Output the [x, y] coordinate of the center of the cell containing the given text.  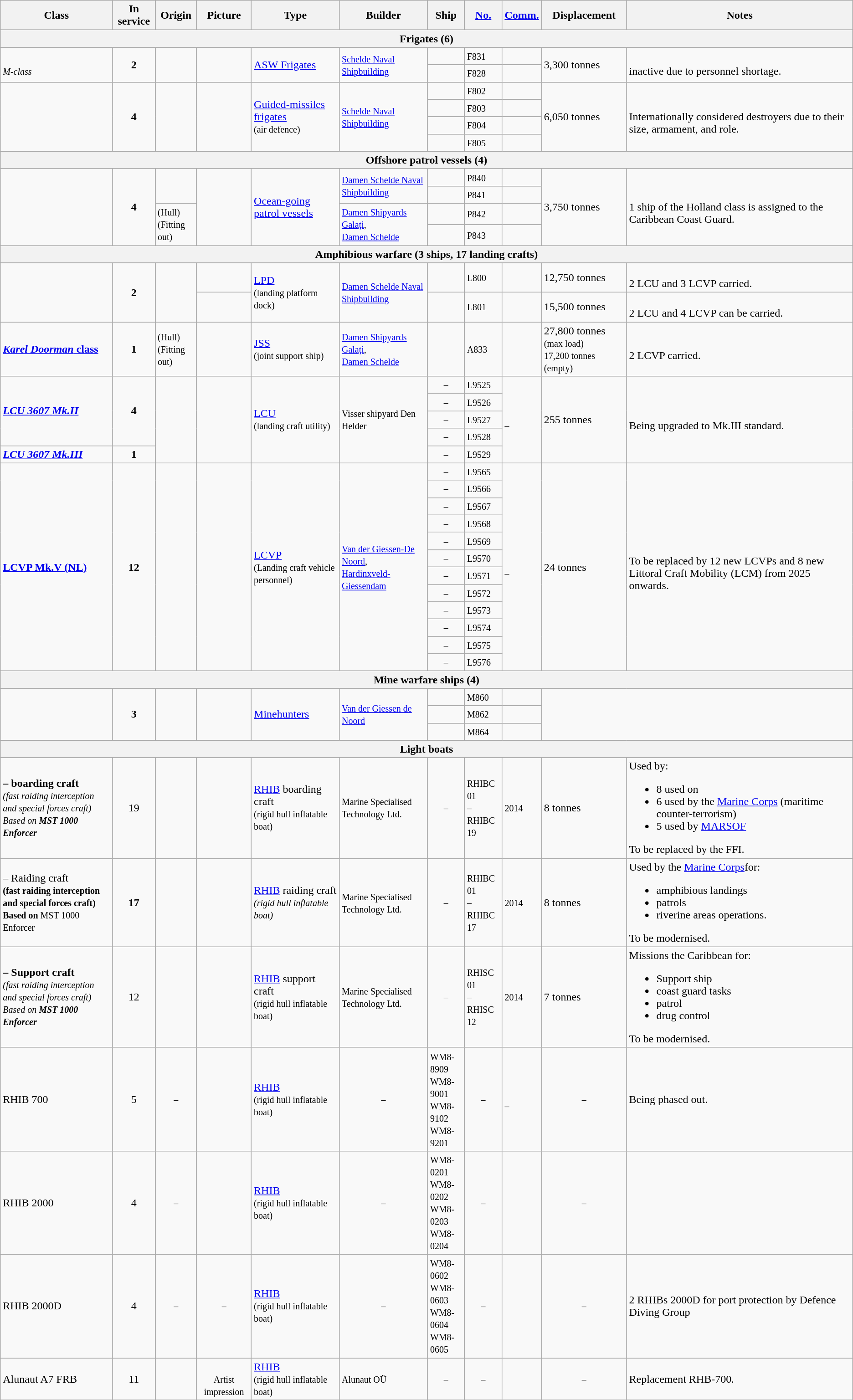
inactive due to personnel shortage. [740, 65]
3,750 tonnes [584, 207]
P840 [483, 177]
P841 [483, 195]
2 LCU and 4 LCVP can be carried. [740, 307]
Mine warfare ships (4) [426, 680]
27,800 tonnes (max load)17,200 tonnes (empty) [584, 349]
Internationally considered destroyers due to their size, armament, and role. [740, 117]
L9566 [483, 489]
ASW Frigates [295, 65]
Being phased out. [740, 1099]
Used by the Marine Corpsfor:amphibious landingspatrolsriverine areas operations.To be modernised. [740, 903]
RHISC 01–RHISC 12 [483, 997]
L9529 [483, 454]
6,050 tonnes [584, 117]
Visser shipyard Den Helder [383, 420]
Van der Giessen-De Noord,Hardinxveld-Giessendam [383, 567]
WM8-0602WM8-0603WM8-0604WM8-0605 [446, 1306]
LCU(landing craft utility) [295, 420]
F803 [483, 108]
Karel Doorman class [57, 349]
Missions the Caribbean for:Support shipcoast guard taskspatroldrug controlTo be modernised. [740, 997]
RHIBC 01–RHIBC 17 [483, 903]
Used by:8 used on 6 used by the Marine Corps (maritime counter-terrorism)5 used by MARSOFTo be replaced by the FFI. [740, 808]
L9573 [483, 610]
Being upgraded to Mk.III standard. [740, 420]
In service [134, 15]
M-class [57, 65]
– boarding craft(fast raiding interception and special forces craft)Based on MST 1000 Enforcer [57, 808]
2 RHIBs 2000D for port protection by Defence Diving Group [740, 1306]
Ship [446, 15]
Displacement [584, 15]
RHIB 700 [57, 1099]
F802 [483, 91]
Picture [224, 15]
F804 [483, 125]
L9525 [483, 385]
– Raiding craft(fast raiding interception and special forces craft)Based on MST 1000 Enforcer [57, 903]
L9526 [483, 402]
Offshore patrol vessels (4) [426, 160]
WM8-8909WM8-9001 WM8-9102 WM8-9201 [446, 1099]
Artist impression [224, 1379]
LCU 3607 Mk.II [57, 411]
3 [134, 714]
M864 [483, 732]
L9571 [483, 575]
Van der Giessen de Noord [383, 714]
L800 [483, 278]
RHIB support craft(rigid hull inflatable boat) [295, 997]
Class [57, 15]
Replacement RHB-700. [740, 1379]
Alunaut OÜ [383, 1379]
L9528 [483, 437]
RHIB 2000 [57, 1203]
L9572 [483, 593]
L9576 [483, 662]
L801 [483, 307]
LCU 3607 Mk.III [57, 454]
L9565 [483, 472]
Ocean-going patrol vessels [295, 207]
JSS(joint support ship) [295, 349]
Light boats [426, 749]
Alunaut A7 FRB [57, 1379]
17 [134, 903]
M860 [483, 697]
19 [134, 808]
No. [483, 15]
L9574 [483, 628]
L9527 [483, 420]
L9575 [483, 645]
Comm. [522, 15]
Builder [383, 15]
5 [134, 1099]
LCVP(Landing craft vehicle personnel) [295, 567]
L9567 [483, 506]
RHIB 2000D [57, 1306]
255 tonnes [584, 420]
M862 [483, 714]
Frigates (6) [426, 39]
F831 [483, 56]
3,300 tonnes [584, 65]
WM8-0201WM8-0202WM8-0203WM8-0204 [446, 1203]
L9569 [483, 541]
A833 [483, 349]
P842 [483, 214]
Type [295, 15]
Minehunters [295, 714]
Origin [176, 15]
15,500 tonnes [584, 307]
11 [134, 1379]
Notes [740, 15]
F805 [483, 143]
L9568 [483, 523]
RHIBC 01–RHIBC 19 [483, 808]
1 ship of the Holland class is assigned to the Caribbean Coast Guard. [740, 207]
LPD(landing platform dock) [295, 292]
– Support craft(fast raiding interception and special forces craft)Based on MST 1000 Enforcer [57, 997]
F828 [483, 73]
LCVP Mk.V (NL) [57, 567]
To be replaced by 12 new LCVPs and 8 new Littoral Craft Mobility (LCM) from 2025 onwards. [740, 567]
RHIB boarding craft(rigid hull inflatable boat) [295, 808]
12,750 tonnes [584, 278]
2 LCVP carried. [740, 349]
Guided-missiles frigates(air defence) [295, 117]
L9570 [483, 558]
24 tonnes [584, 567]
2 LCU and 3 LCVP carried. [740, 278]
Amphibious warfare (3 ships, 17 landing crafts) [426, 254]
RHIB raiding craft(rigid hull inflatable boat) [295, 903]
P843 [483, 235]
7 tonnes [584, 997]
